For the text-containing cell, return its midpoint in [x, y] coordinate format. 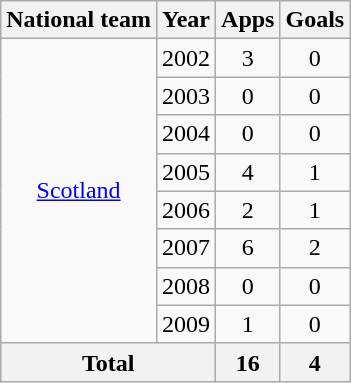
2007 [186, 248]
2002 [186, 58]
2008 [186, 286]
Year [186, 20]
2009 [186, 324]
3 [248, 58]
16 [248, 362]
6 [248, 248]
Apps [248, 20]
National team [79, 20]
2004 [186, 134]
2003 [186, 96]
Goals [315, 20]
Scotland [79, 191]
Total [108, 362]
2006 [186, 210]
2005 [186, 172]
